Return the (X, Y) coordinate for the center point of the cell that contains the specified text.  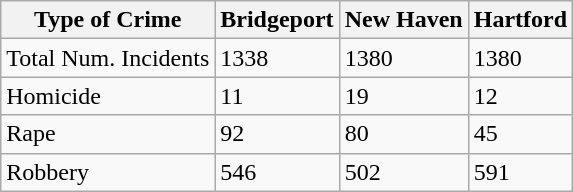
502 (404, 172)
Bridgeport (277, 20)
546 (277, 172)
19 (404, 96)
New Haven (404, 20)
Hartford (520, 20)
11 (277, 96)
Rape (108, 134)
1338 (277, 58)
12 (520, 96)
Total Num. Incidents (108, 58)
92 (277, 134)
Homicide (108, 96)
80 (404, 134)
45 (520, 134)
Robbery (108, 172)
Type of Crime (108, 20)
591 (520, 172)
